Capture the cell that displays the provided text and extract its [X, Y] central coordinate. 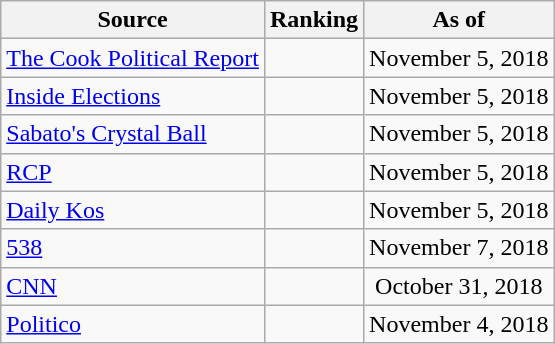
CNN [133, 286]
Source [133, 20]
October 31, 2018 [459, 286]
Sabato's Crystal Ball [133, 134]
Ranking [314, 20]
November 4, 2018 [459, 324]
538 [133, 248]
The Cook Political Report [133, 58]
RCP [133, 172]
Politico [133, 324]
Inside Elections [133, 96]
November 7, 2018 [459, 248]
Daily Kos [133, 210]
As of [459, 20]
